Return the (x, y) coordinate for the center point of the cell that contains the specified text.  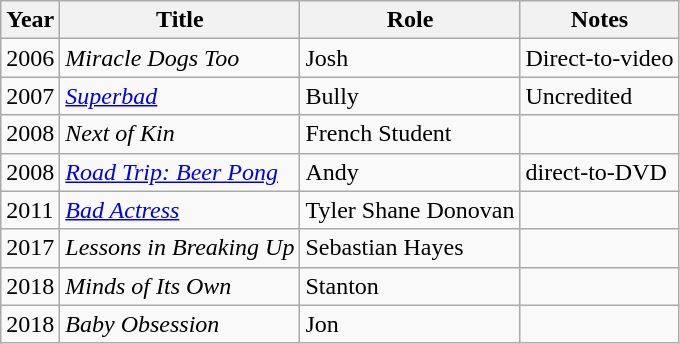
Jon (410, 324)
direct-to-DVD (600, 172)
Uncredited (600, 96)
Direct-to-video (600, 58)
2007 (30, 96)
Stanton (410, 286)
Notes (600, 20)
Bully (410, 96)
Miracle Dogs Too (180, 58)
Baby Obsession (180, 324)
Title (180, 20)
French Student (410, 134)
Josh (410, 58)
Bad Actress (180, 210)
2017 (30, 248)
Road Trip: Beer Pong (180, 172)
Minds of Its Own (180, 286)
Year (30, 20)
Next of Kin (180, 134)
Superbad (180, 96)
Sebastian Hayes (410, 248)
Role (410, 20)
Lessons in Breaking Up (180, 248)
Tyler Shane Donovan (410, 210)
2006 (30, 58)
2011 (30, 210)
Andy (410, 172)
